Find where the given text appears and provide that cell's center as (x, y) coordinate. 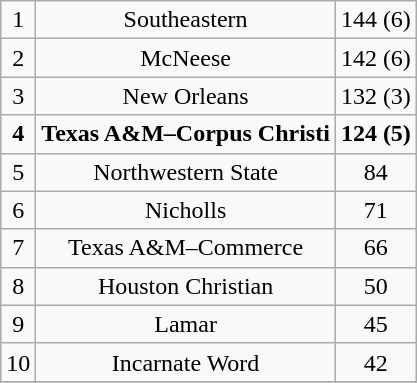
71 (376, 210)
45 (376, 324)
66 (376, 248)
Texas A&M–Commerce (186, 248)
142 (6) (376, 58)
Lamar (186, 324)
124 (5) (376, 134)
144 (6) (376, 20)
2 (18, 58)
1 (18, 20)
84 (376, 172)
6 (18, 210)
8 (18, 286)
Incarnate Word (186, 362)
Houston Christian (186, 286)
7 (18, 248)
New Orleans (186, 96)
Northwestern State (186, 172)
5 (18, 172)
50 (376, 286)
4 (18, 134)
42 (376, 362)
Texas A&M–Corpus Christi (186, 134)
3 (18, 96)
Nicholls (186, 210)
9 (18, 324)
McNeese (186, 58)
10 (18, 362)
Southeastern (186, 20)
132 (3) (376, 96)
